Scan for the cell matching the given text and deliver its [x, y] coordinate at center. 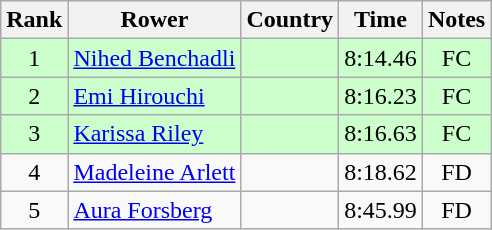
Karissa Riley [154, 134]
Notes [456, 20]
8:16.23 [381, 96]
Time [381, 20]
Aura Forsberg [154, 210]
5 [34, 210]
3 [34, 134]
Rank [34, 20]
2 [34, 96]
Madeleine Arlett [154, 172]
8:14.46 [381, 58]
8:18.62 [381, 172]
Rower [154, 20]
8:16.63 [381, 134]
Emi Hirouchi [154, 96]
8:45.99 [381, 210]
Country [290, 20]
Nihed Benchadli [154, 58]
1 [34, 58]
4 [34, 172]
